Return [X, Y] of the center of cell containing provided text 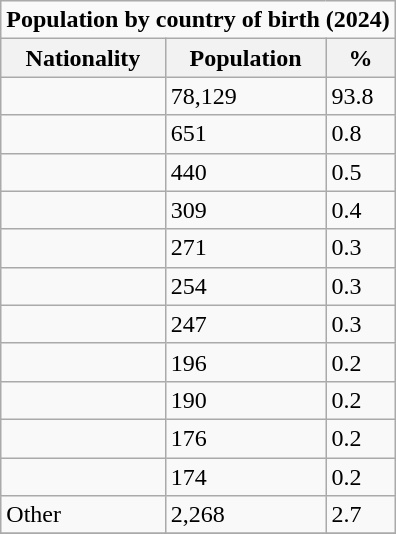
Population by country of birth (2024) [198, 20]
Other [83, 515]
196 [246, 362]
0.8 [360, 134]
78,129 [246, 96]
176 [246, 438]
0.5 [360, 172]
2.7 [360, 515]
254 [246, 286]
93.8 [360, 96]
271 [246, 248]
247 [246, 324]
0.4 [360, 210]
2,268 [246, 515]
440 [246, 172]
Nationality [83, 58]
Population [246, 58]
190 [246, 400]
651 [246, 134]
309 [246, 210]
174 [246, 477]
% [360, 58]
